Search for the cell housing the specified text and yield its [x, y] center coordinate. 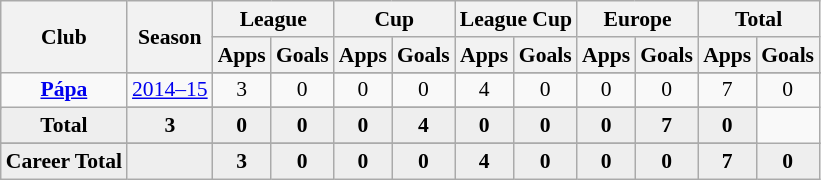
Europe [638, 19]
Club [64, 36]
Season [170, 36]
Cup [394, 19]
League [274, 19]
League Cup [516, 19]
Pápa [64, 90]
2014–15 [170, 90]
Career Total [64, 162]
